Pinpoint the cell where the given text exists, returning its (X, Y) midpoint coordinate. 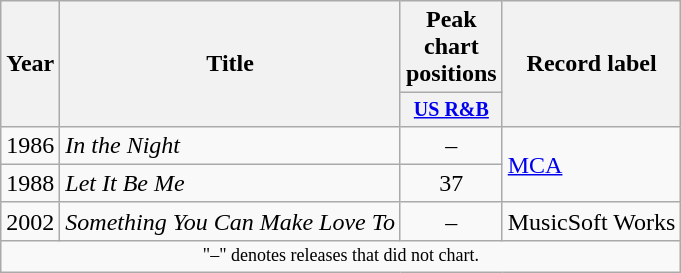
Peak chart positions (451, 47)
Something You Can Make Love To (230, 221)
Record label (592, 64)
2002 (30, 221)
MusicSoft Works (592, 221)
1988 (30, 183)
MCA (592, 164)
US R&B (451, 110)
Year (30, 64)
In the Night (230, 145)
37 (451, 183)
1986 (30, 145)
Title (230, 64)
Let It Be Me (230, 183)
"–" denotes releases that did not chart. (341, 256)
